Capture the cell that displays the provided text and extract its (x, y) central coordinate. 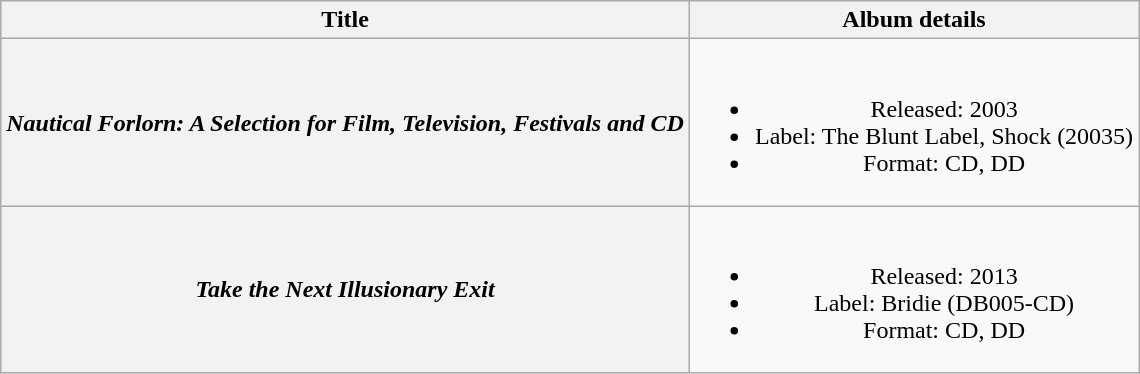
Take the Next Illusionary Exit (346, 290)
Released: 2013Label: Bridie (DB005-CD)Format: CD, DD (914, 290)
Nautical Forlorn: A Selection for Film, Television, Festivals and CD (346, 122)
Released: 2003Label: The Blunt Label, Shock (20035)Format: CD, DD (914, 122)
Album details (914, 20)
Title (346, 20)
